Determine the [x, y] coordinate at the center of the cell enclosing the given text.  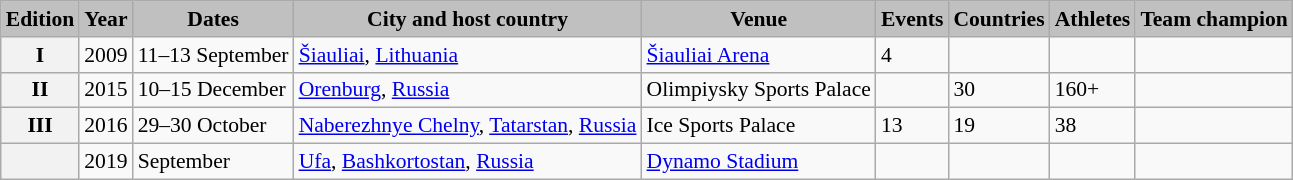
2009 [106, 55]
29–30 October [214, 126]
City and host country [468, 19]
13 [912, 126]
III [40, 126]
Ice Sports Palace [759, 126]
Events [912, 19]
Dates [214, 19]
Orenburg, Russia [468, 90]
2016 [106, 126]
Olimpiysky Sports Palace [759, 90]
Venue [759, 19]
Year [106, 19]
Šiauliai, Lithuania [468, 55]
2019 [106, 162]
Ufa, Bashkortostan, Russia [468, 162]
11–13 September [214, 55]
Dynamo Stadium [759, 162]
Team champion [1214, 19]
19 [998, 126]
2015 [106, 90]
Edition [40, 19]
II [40, 90]
4 [912, 55]
38 [1093, 126]
Naberezhnye Chelny, Tatarstan, Russia [468, 126]
30 [998, 90]
160+ [1093, 90]
I [40, 55]
Athletes [1093, 19]
Šiauliai Arena [759, 55]
September [214, 162]
Countries [998, 19]
10–15 December [214, 90]
